Output the (X, Y) coordinate of the center of the cell containing the given text.  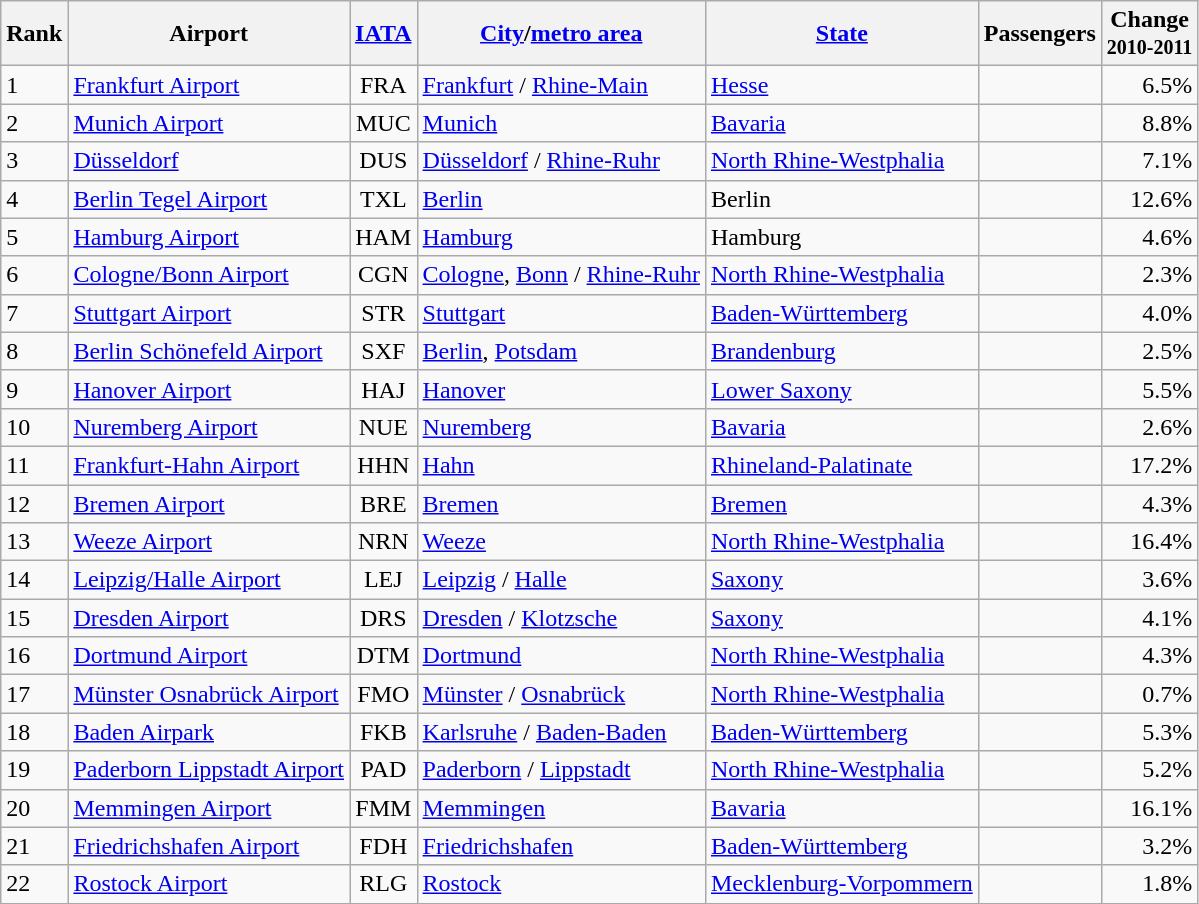
17 (34, 694)
7 (34, 313)
Weeze (561, 542)
Munich (561, 123)
HHN (384, 465)
Münster / Osnabrück (561, 694)
Stuttgart Airport (209, 313)
MUC (384, 123)
Mecklenburg-Vorpommern (842, 884)
18 (34, 732)
4.6% (1150, 237)
Hamburg Airport (209, 237)
7.1% (1150, 161)
Karlsruhe / Baden-Baden (561, 732)
Münster Osnabrück Airport (209, 694)
Hahn (561, 465)
Memmingen Airport (209, 808)
Friedrichshafen (561, 846)
2 (34, 123)
Düsseldorf / Rhine-Ruhr (561, 161)
Rostock (561, 884)
State (842, 34)
13 (34, 542)
FMM (384, 808)
Lower Saxony (842, 389)
8.8% (1150, 123)
LEJ (384, 580)
15 (34, 618)
DTM (384, 656)
Frankfurt Airport (209, 85)
FKB (384, 732)
Hanover Airport (209, 389)
Paderborn / Lippstadt (561, 770)
CGN (384, 275)
6 (34, 275)
Weeze Airport (209, 542)
Baden Airpark (209, 732)
16.4% (1150, 542)
HAJ (384, 389)
5 (34, 237)
8 (34, 351)
Rostock Airport (209, 884)
Cologne, Bonn / Rhine-Ruhr (561, 275)
Rhineland-Palatinate (842, 465)
Düsseldorf (209, 161)
1 (34, 85)
Hesse (842, 85)
Munich Airport (209, 123)
16.1% (1150, 808)
21 (34, 846)
14 (34, 580)
Berlin, Potsdam (561, 351)
17.2% (1150, 465)
11 (34, 465)
4.0% (1150, 313)
Dresden / Klotzsche (561, 618)
FDH (384, 846)
TXL (384, 199)
Nuremberg (561, 427)
DUS (384, 161)
Friedrichshafen Airport (209, 846)
12.6% (1150, 199)
Memmingen (561, 808)
Berlin Schönefeld Airport (209, 351)
Leipzig / Halle (561, 580)
Bremen Airport (209, 503)
5.5% (1150, 389)
FMO (384, 694)
Cologne/Bonn Airport (209, 275)
PAD (384, 770)
FRA (384, 85)
RLG (384, 884)
Airport (209, 34)
19 (34, 770)
Brandenburg (842, 351)
22 (34, 884)
Passengers (1040, 34)
Change2010-2011 (1150, 34)
1.8% (1150, 884)
DRS (384, 618)
2.6% (1150, 427)
10 (34, 427)
3.6% (1150, 580)
16 (34, 656)
3.2% (1150, 846)
Dortmund (561, 656)
Hanover (561, 389)
Leipzig/Halle Airport (209, 580)
5.3% (1150, 732)
Berlin Tegel Airport (209, 199)
Frankfurt / Rhine-Main (561, 85)
HAM (384, 237)
12 (34, 503)
Nuremberg Airport (209, 427)
20 (34, 808)
5.2% (1150, 770)
City/metro area (561, 34)
4 (34, 199)
IATA (384, 34)
9 (34, 389)
Dresden Airport (209, 618)
SXF (384, 351)
Rank (34, 34)
4.1% (1150, 618)
NRN (384, 542)
NUE (384, 427)
BRE (384, 503)
3 (34, 161)
2.3% (1150, 275)
2.5% (1150, 351)
Frankfurt-Hahn Airport (209, 465)
Dortmund Airport (209, 656)
STR (384, 313)
Stuttgart (561, 313)
6.5% (1150, 85)
0.7% (1150, 694)
Paderborn Lippstadt Airport (209, 770)
